Return the [X, Y] coordinate for the center point of the cell that contains the specified text.  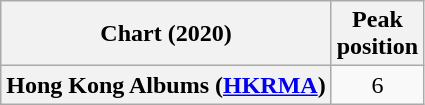
Chart (2020) [166, 34]
Hong Kong Albums (HKRMA) [166, 85]
Peakposition [377, 34]
6 [377, 85]
